Return the [x, y] coordinate for the center point of the cell that contains the specified text.  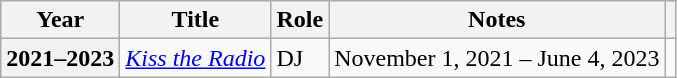
Role [300, 20]
Notes [497, 20]
Year [60, 20]
Title [196, 20]
2021–2023 [60, 58]
Kiss the Radio [196, 58]
November 1, 2021 – June 4, 2023 [497, 58]
DJ [300, 58]
